Identify which cell holds the provided text, then report its [x, y] central coordinate. 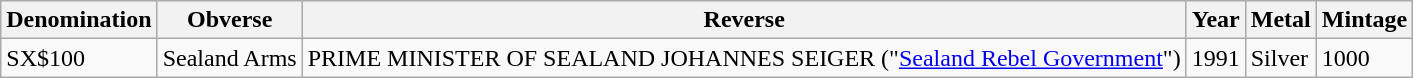
Obverse [230, 20]
Mintage [1364, 20]
PRIME MINISTER OF SEALAND JOHANNES SEIGER ("Sealand Rebel Government") [744, 58]
Year [1216, 20]
Silver [1280, 58]
Sealand Arms [230, 58]
Reverse [744, 20]
1000 [1364, 58]
Denomination [79, 20]
1991 [1216, 58]
Metal [1280, 20]
SX$100 [79, 58]
